Output the [X, Y] coordinate of the center of the cell containing the given text.  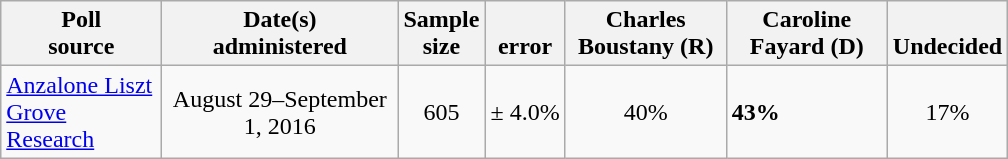
17% [947, 112]
Undecided [947, 34]
August 29–September 1, 2016 [280, 112]
CharlesBoustany (R) [646, 34]
Pollsource [82, 34]
error [525, 34]
Date(s)administered [280, 34]
CarolineFayard (D) [806, 34]
Anzalone Liszt Grove Research [82, 112]
43% [806, 112]
40% [646, 112]
Samplesize [442, 34]
± 4.0% [525, 112]
605 [442, 112]
